Return (x, y) of the center of cell containing provided text 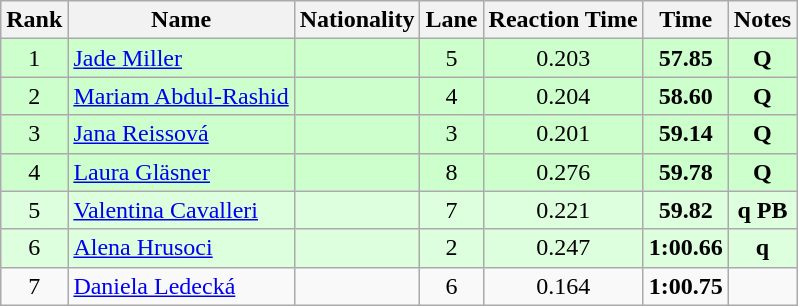
q (762, 248)
0.201 (563, 134)
1 (34, 58)
Jade Miller (181, 58)
Nationality (357, 20)
59.14 (686, 134)
Notes (762, 20)
0.164 (563, 286)
q PB (762, 210)
Jana Reissová (181, 134)
0.203 (563, 58)
Laura Gläsner (181, 172)
Time (686, 20)
1:00.66 (686, 248)
Reaction Time (563, 20)
0.204 (563, 96)
1:00.75 (686, 286)
59.78 (686, 172)
0.276 (563, 172)
Name (181, 20)
0.247 (563, 248)
Valentina Cavalleri (181, 210)
Daniela Ledecká (181, 286)
Lane (452, 20)
8 (452, 172)
Rank (34, 20)
Mariam Abdul-Rashid (181, 96)
59.82 (686, 210)
58.60 (686, 96)
0.221 (563, 210)
Alena Hrusoci (181, 248)
57.85 (686, 58)
